Extract the (X, Y) coordinate from the center of the cell holding the provided text.  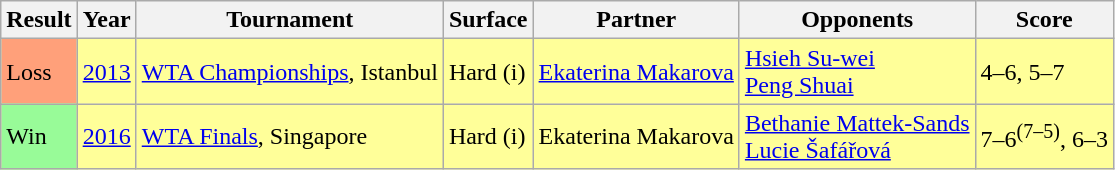
7–6(7–5), 6–3 (1044, 136)
WTA Finals, Singapore (290, 136)
Win (39, 136)
Surface (488, 20)
Score (1044, 20)
Partner (636, 20)
Result (39, 20)
Loss (39, 72)
Year (106, 20)
Opponents (857, 20)
4–6, 5–7 (1044, 72)
2016 (106, 136)
Tournament (290, 20)
2013 (106, 72)
WTA Championships, Istanbul (290, 72)
Bethanie Mattek-Sands Lucie Šafářová (857, 136)
Hsieh Su-wei Peng Shuai (857, 72)
